Determine the (x, y) coordinate at the center of the cell enclosing the given text.  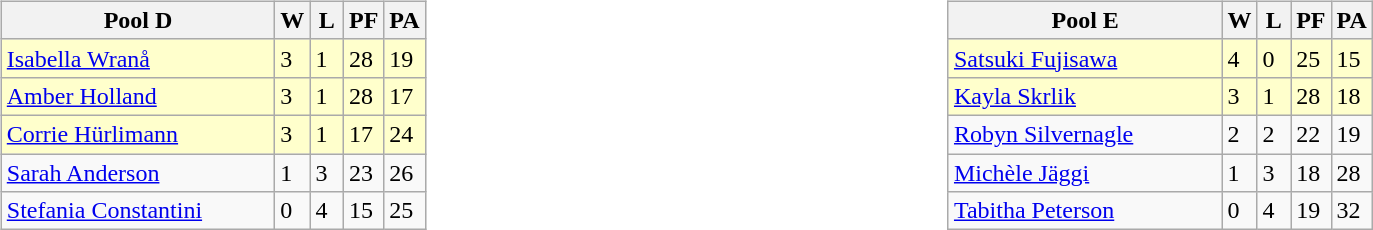
Amber Holland (138, 96)
Stefania Constantini (138, 211)
Corrie Hürlimann (138, 134)
26 (404, 173)
Pool D (138, 20)
32 (1352, 211)
Pool E (1085, 20)
23 (363, 173)
Kayla Skrlik (1085, 96)
Isabella Wranå (138, 58)
22 (1311, 134)
Michèle Jäggi (1085, 173)
Sarah Anderson (138, 173)
Satsuki Fujisawa (1085, 58)
Tabitha Peterson (1085, 211)
24 (404, 134)
Robyn Silvernagle (1085, 134)
